Determine the (x, y) coordinate at the center of the cell enclosing the given text.  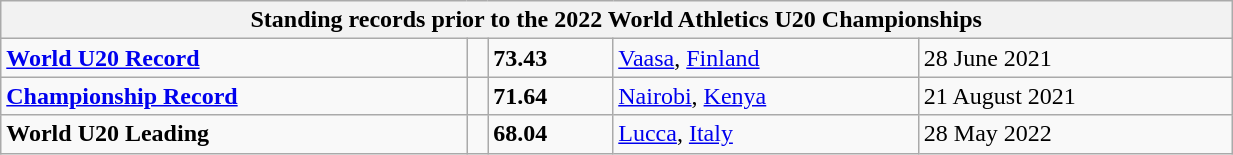
Lucca, Italy (766, 134)
28 June 2021 (1074, 58)
68.04 (550, 134)
World U20 Leading (234, 134)
73.43 (550, 58)
71.64 (550, 96)
Vaasa, Finland (766, 58)
21 August 2021 (1074, 96)
Standing records prior to the 2022 World Athletics U20 Championships (616, 20)
Championship Record (234, 96)
28 May 2022 (1074, 134)
Nairobi, Kenya (766, 96)
World U20 Record (234, 58)
